Find where the given text appears and provide that cell's center as (X, Y) coordinate. 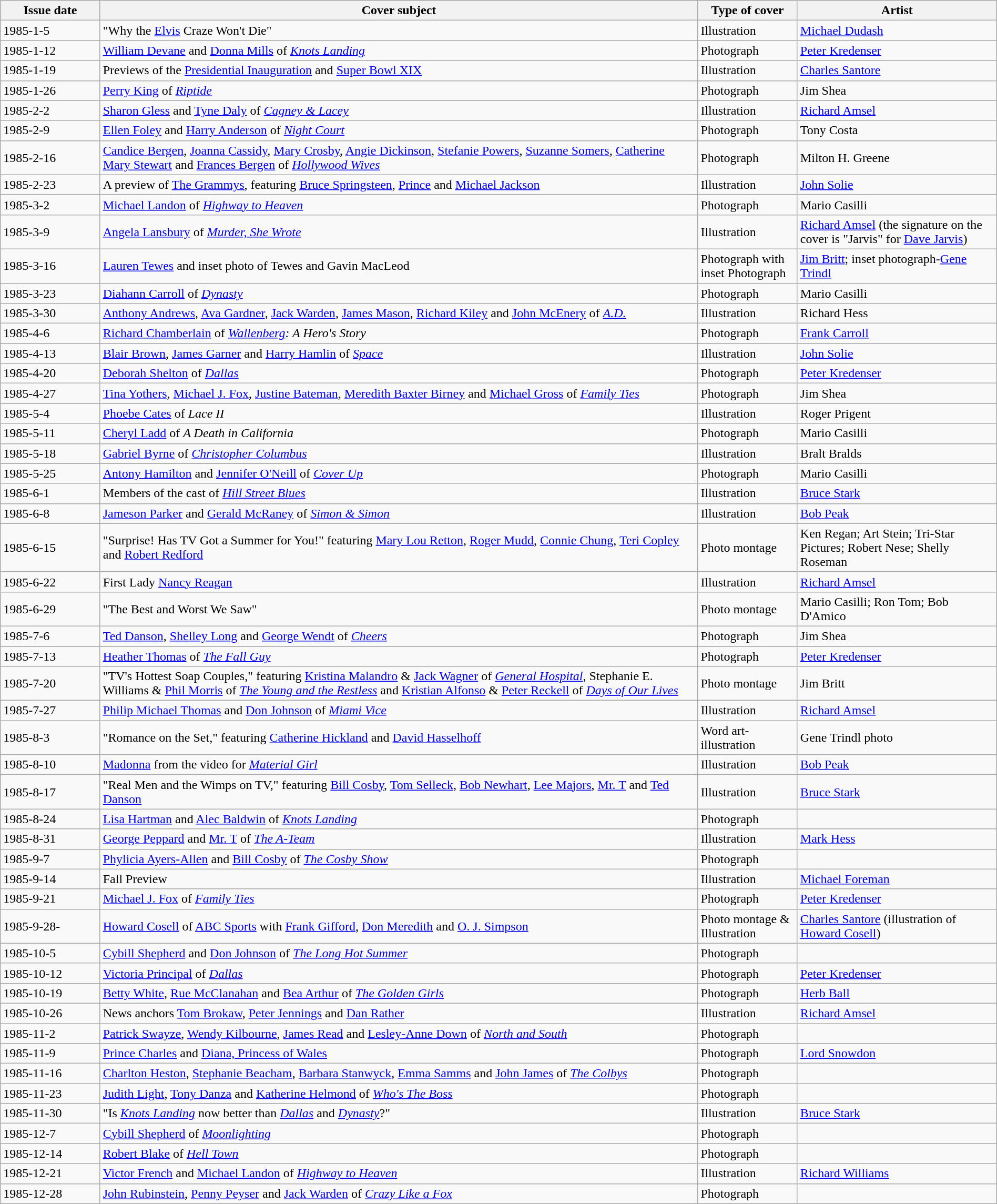
Perry King of Riptide (399, 90)
1985-12-14 (50, 1154)
Jim Britt; inset photograph-Gene Trindl (897, 266)
1985-8-31 (50, 839)
Anthony Andrews, Ava Gardner, Jack Warden, James Mason, Richard Kiley and John McEnery of A.D. (399, 313)
Cover subject (399, 11)
Judith Light, Tony Danza and Katherine Helmond of Who's The Boss (399, 1094)
Phoebe Cates of Lace II (399, 413)
Milton H. Greene (897, 158)
Artist (897, 11)
Tony Costa (897, 130)
Lauren Tewes and inset photo of Tewes and Gavin MacLeod (399, 266)
Charles Santore (897, 70)
William Devane and Donna Mills of Knots Landing (399, 50)
Michael Landon of Highway to Heaven (399, 205)
1985-9-14 (50, 879)
Angela Lansbury of Murder, She Wrote (399, 231)
1985-1-19 (50, 70)
Cybill Shepherd of Moonlighting (399, 1134)
1985-7-27 (50, 711)
1985-3-9 (50, 231)
1985-5-25 (50, 473)
1985-4-6 (50, 333)
Robert Blake of Hell Town (399, 1154)
Howard Cosell of ABC Sports with Frank Gifford, Don Meredith and O. J. Simpson (399, 926)
Prince Charles and Diana, Princess of Wales (399, 1054)
Lord Snowdon (897, 1054)
Michael Foreman (897, 879)
1985-1-26 (50, 90)
1985-10-26 (50, 1013)
1985-6-8 (50, 513)
Roger Prigent (897, 413)
1985-6-29 (50, 609)
Lisa Hartman and Alec Baldwin of Knots Landing (399, 819)
First Lady Nancy Reagan (399, 582)
Richard Amsel (the signature on the cover is "Jarvis" for Dave Jarvis) (897, 231)
Cybill Shepherd and Don Johnson of The Long Hot Summer (399, 953)
Phylicia Ayers-Allen and Bill Cosby of The Cosby Show (399, 859)
Tina Yothers, Michael J. Fox, Justine Bateman, Meredith Baxter Birney and Michael Gross of Family Ties (399, 393)
John Rubinstein, Penny Peyser and Jack Warden of Crazy Like a Fox (399, 1193)
Antony Hamilton and Jennifer O'Neill of Cover Up (399, 473)
Gabriel Byrne of Christopher Columbus (399, 453)
Patrick Swayze, Wendy Kilbourne, James Read and Lesley-Anne Down of North and South (399, 1034)
Richard Chamberlain of Wallenberg: A Hero's Story (399, 333)
1985-5-11 (50, 433)
1985-6-15 (50, 548)
Deborah Shelton of Dallas (399, 373)
"Is Knots Landing now better than Dallas and Dynasty?" (399, 1114)
Type of cover (748, 11)
Word art-illustration (748, 737)
Herb Ball (897, 993)
Sharon Gless and Tyne Daly of Cagney & Lacey (399, 110)
1985-7-20 (50, 684)
1985-10-12 (50, 973)
1985-6-1 (50, 493)
1985-12-21 (50, 1173)
Photo montage & Illustration (748, 926)
1985-8-24 (50, 819)
Photograph with inset Photograph (748, 266)
Ken Regan; Art Stein; Tri-Star Pictures; Robert Nese; Shelly Roseman (897, 548)
"The Best and Worst We Saw" (399, 609)
"Real Men and the Wimps on TV," featuring Bill Cosby, Tom Selleck, Bob Newhart, Lee Majors, Mr. T and Ted Danson (399, 792)
1985-8-3 (50, 737)
1985-4-20 (50, 373)
1985-7-6 (50, 636)
Michael J. Fox of Family Ties (399, 899)
Members of the cast of Hill Street Blues (399, 493)
1985-2-23 (50, 185)
Cheryl Ladd of A Death in California (399, 433)
"Romance on the Set," featuring Catherine Hickland and David Hasselhoff (399, 737)
A preview of The Grammys, featuring Bruce Springsteen, Prince and Michael Jackson (399, 185)
Previews of the Presidential Inauguration and Super Bowl XIX (399, 70)
Betty White, Rue McClanahan and Bea Arthur of The Golden Girls (399, 993)
Frank Carroll (897, 333)
1985-8-10 (50, 765)
1985-3-16 (50, 266)
Charles Santore (illustration of Howard Cosell) (897, 926)
1985-5-18 (50, 453)
1985-12-28 (50, 1193)
1985-11-9 (50, 1054)
Jameson Parker and Gerald McRaney of Simon & Simon (399, 513)
1985-9-21 (50, 899)
1985-2-16 (50, 158)
Ted Danson, Shelley Long and George Wendt of Cheers (399, 636)
Charlton Heston, Stephanie Beacham, Barbara Stanwyck, Emma Samms and John James of The Colbys (399, 1074)
Victoria Principal of Dallas (399, 973)
1985-3-30 (50, 313)
Jim Britt (897, 684)
News anchors Tom Brokaw, Peter Jennings and Dan Rather (399, 1013)
1985-10-5 (50, 953)
1985-9-7 (50, 859)
1985-12-7 (50, 1134)
1985-11-30 (50, 1114)
Mario Casilli; Ron Tom; Bob D'Amico (897, 609)
"Why the Elvis Craze Won't Die" (399, 31)
Blair Brown, James Garner and Harry Hamlin of Space (399, 353)
Bralt Bralds (897, 453)
1985-2-9 (50, 130)
Madonna from the video for Material Girl (399, 765)
1985-11-16 (50, 1074)
1985-4-27 (50, 393)
Richard Hess (897, 313)
1985-8-17 (50, 792)
1985-2-2 (50, 110)
Issue date (50, 11)
1985-11-23 (50, 1094)
1985-10-19 (50, 993)
1985-1-12 (50, 50)
Fall Preview (399, 879)
Michael Dudash (897, 31)
Victor French and Michael Landon of Highway to Heaven (399, 1173)
1985-5-4 (50, 413)
Gene Trindl photo (897, 737)
Heather Thomas of The Fall Guy (399, 656)
1985-3-23 (50, 293)
Diahann Carroll of Dynasty (399, 293)
1985-4-13 (50, 353)
Richard Williams (897, 1173)
Ellen Foley and Harry Anderson of Night Court (399, 130)
George Peppard and Mr. T of The A-Team (399, 839)
1985-3-2 (50, 205)
1985-11-2 (50, 1034)
1985-6-22 (50, 582)
Mark Hess (897, 839)
1985-7-13 (50, 656)
"Surprise! Has TV Got a Summer for You!" featuring Mary Lou Retton, Roger Mudd, Connie Chung, Teri Copley and Robert Redford (399, 548)
1985-1-5 (50, 31)
Philip Michael Thomas and Don Johnson of Miami Vice (399, 711)
1985-9-28- (50, 926)
